For the text-containing cell, return its midpoint in (X, Y) coordinate format. 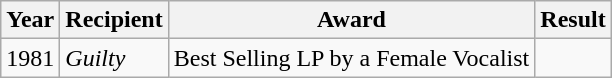
Best Selling LP by a Female Vocalist (352, 58)
1981 (30, 58)
Guilty (114, 58)
Result (573, 20)
Recipient (114, 20)
Year (30, 20)
Award (352, 20)
